Find where the given text appears and provide that cell's center as (x, y) coordinate. 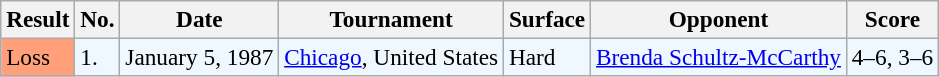
Brenda Schultz-McCarthy (719, 57)
January 5, 1987 (200, 57)
Result (38, 19)
Tournament (392, 19)
Date (200, 19)
Loss (38, 57)
Surface (548, 19)
No. (98, 19)
Hard (548, 57)
1. (98, 57)
Chicago, United States (392, 57)
4–6, 3–6 (892, 57)
Score (892, 19)
Opponent (719, 19)
